Detect which cell encompasses the target text, then output its (X, Y) center coordinate. 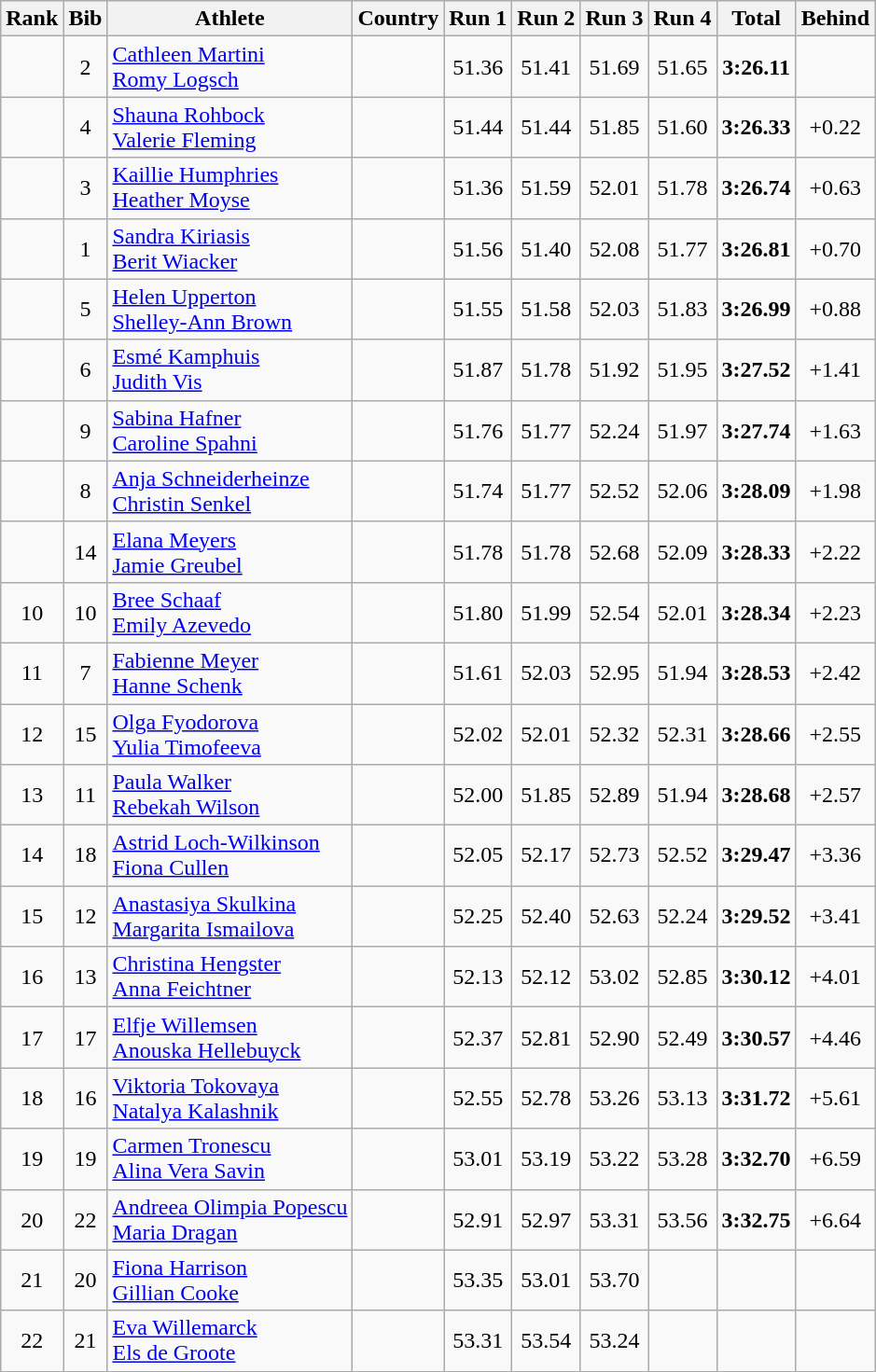
53.70 (614, 1280)
Viktoria TokovayaNatalya Kalashnik (229, 1099)
Carmen TronescuAlina Vera Savin (229, 1158)
Kaillie HumphriesHeather Moyse (229, 188)
52.95 (614, 673)
3:30.12 (756, 977)
Helen UppertonShelley-Ann Brown (229, 310)
3:26.99 (756, 310)
3:29.52 (756, 916)
2 (86, 67)
3:32.75 (756, 1220)
52.13 (478, 977)
+5.61 (835, 1099)
51.55 (478, 310)
52.90 (614, 1037)
51.76 (478, 431)
52.17 (547, 856)
52.06 (683, 491)
51.41 (547, 67)
52.91 (478, 1220)
+1.41 (835, 369)
Olga FyodorovaYulia Timofeeva (229, 733)
3:26.81 (756, 248)
Country (398, 19)
53.54 (547, 1341)
51.97 (683, 431)
+0.70 (835, 248)
Fiona HarrisonGillian Cooke (229, 1280)
52.85 (683, 977)
+6.59 (835, 1158)
+1.63 (835, 431)
3:27.52 (756, 369)
Anastasiya SkulkinaMargarita Ismailova (229, 916)
Run 4 (683, 19)
+3.41 (835, 916)
51.92 (614, 369)
52.81 (547, 1037)
52.78 (547, 1099)
52.68 (614, 552)
Bree SchaafEmily Azevedo (229, 612)
Sabina HafnerCaroline Spahni (229, 431)
51.60 (683, 127)
51.83 (683, 310)
Anja SchneiderheinzeChristin Senkel (229, 491)
Athlete (229, 19)
Run 2 (547, 19)
Run 3 (614, 19)
Fabienne MeyerHanne Schenk (229, 673)
Eva WillemarckEls de Groote (229, 1341)
3 (86, 188)
3:26.74 (756, 188)
4 (86, 127)
52.05 (478, 856)
52.37 (478, 1037)
8 (86, 491)
+2.22 (835, 552)
7 (86, 673)
51.58 (547, 310)
52.25 (478, 916)
Sandra KiriasisBerit Wiacker (229, 248)
Paula WalkerRebekah Wilson (229, 795)
51.95 (683, 369)
Esmé KamphuisJudith Vis (229, 369)
+6.64 (835, 1220)
5 (86, 310)
Elana MeyersJamie Greubel (229, 552)
Total (756, 19)
53.13 (683, 1099)
53.02 (614, 977)
3:28.53 (756, 673)
53.26 (614, 1099)
53.56 (683, 1220)
Behind (835, 19)
51.99 (547, 612)
+4.46 (835, 1037)
Rank (32, 19)
52.49 (683, 1037)
3:26.33 (756, 127)
52.73 (614, 856)
+2.23 (835, 612)
Run 1 (478, 19)
Andreea Olimpia PopescuMaria Dragan (229, 1220)
52.12 (547, 977)
51.59 (547, 188)
3:32.70 (756, 1158)
3:29.47 (756, 856)
+0.22 (835, 127)
+0.63 (835, 188)
52.55 (478, 1099)
51.65 (683, 67)
52.89 (614, 795)
52.97 (547, 1220)
53.19 (547, 1158)
3:28.34 (756, 612)
6 (86, 369)
Cathleen MartiniRomy Logsch (229, 67)
3:30.57 (756, 1037)
53.22 (614, 1158)
52.00 (478, 795)
1 (86, 248)
3:28.66 (756, 733)
51.74 (478, 491)
Elfje WillemsenAnouska Hellebuyck (229, 1037)
3:26.11 (756, 67)
51.56 (478, 248)
53.24 (614, 1341)
53.28 (683, 1158)
52.02 (478, 733)
51.40 (547, 248)
9 (86, 431)
52.54 (614, 612)
+3.36 (835, 856)
+2.55 (835, 733)
52.40 (547, 916)
+1.98 (835, 491)
3:28.68 (756, 795)
3:28.33 (756, 552)
+2.42 (835, 673)
51.69 (614, 67)
Bib (86, 19)
+2.57 (835, 795)
3:31.72 (756, 1099)
52.09 (683, 552)
52.32 (614, 733)
+0.88 (835, 310)
51.61 (478, 673)
53.35 (478, 1280)
51.87 (478, 369)
51.80 (478, 612)
52.63 (614, 916)
Christina HengsterAnna Feichtner (229, 977)
3:27.74 (756, 431)
Astrid Loch-WilkinsonFiona Cullen (229, 856)
Shauna RohbockValerie Fleming (229, 127)
3:28.09 (756, 491)
52.08 (614, 248)
+4.01 (835, 977)
52.31 (683, 733)
